Find where the given text appears and provide that cell's center as [X, Y] coordinate. 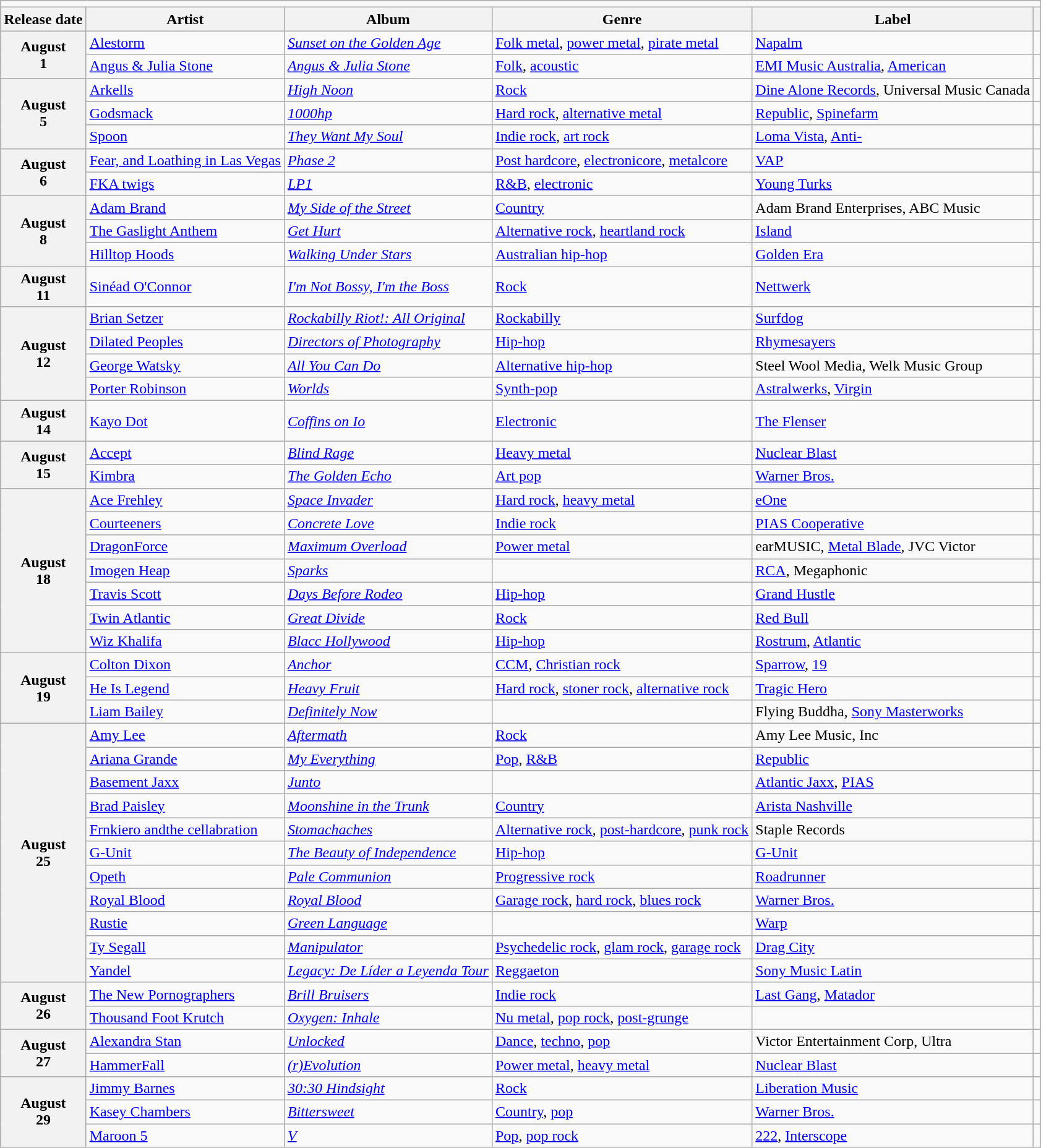
Legacy: De Líder a Leyenda Tour [388, 970]
Dine Alone Records, Universal Music Canada [893, 90]
eOne [893, 500]
August5 [43, 113]
Colton Dixon [185, 664]
Accept [185, 453]
Electronic [622, 421]
Republic [893, 759]
Rockabilly Riot!: All Original [388, 319]
HammerFall [185, 1064]
August26 [43, 1006]
Ty Segall [185, 947]
Synth-pop [622, 389]
Maximum Overload [388, 547]
Fear, and Loathing in Las Vegas [185, 160]
Heavy metal [622, 453]
Post hardcore, electronicore, metalcore [622, 160]
Basement Jaxx [185, 782]
Art pop [622, 476]
August8 [43, 231]
Maroon 5 [185, 1136]
Release date [43, 19]
August19 [43, 688]
Nu metal, pop rock, post-grunge [622, 1017]
Anchor [388, 664]
All You Can Do [388, 366]
Folk, acoustic [622, 66]
Alternative rock, post-hardcore, punk rock [622, 829]
Rockabilly [622, 319]
George Watsky [185, 366]
Brad Paisley [185, 806]
Twin Atlantic [185, 617]
The Beauty of Independence [388, 853]
Pale Communion [388, 876]
The Golden Echo [388, 476]
Sunset on the Golden Age [388, 43]
Island [893, 231]
Porter Robinson [185, 389]
LP1 [388, 184]
Alternative hip-hop [622, 366]
Hilltop Hoods [185, 254]
Kimbra [185, 476]
CCM, Christian rock [622, 664]
1000hp [388, 113]
Liberation Music [893, 1089]
Nettwerk [893, 286]
Power metal, heavy metal [622, 1064]
V [388, 1136]
Bittersweet [388, 1112]
Amy Lee Music, Inc [893, 735]
Drag City [893, 947]
Ariana Grande [185, 759]
My Side of the Street [388, 207]
Garage rock, hard rock, blues rock [622, 900]
Alexandra Stan [185, 1041]
30:30 Hindsight [388, 1089]
He Is Legend [185, 688]
Power metal [622, 547]
Label [893, 19]
August1 [43, 54]
Yandel [185, 970]
August6 [43, 172]
Sinéad O'Connor [185, 286]
My Everything [388, 759]
222, Interscope [893, 1136]
Imogen Heap [185, 570]
Country, pop [622, 1112]
Loma Vista, Anti- [893, 137]
Days Before Rodeo [388, 594]
Spoon [185, 137]
Unlocked [388, 1041]
earMUSIC, Metal Blade, JVC Victor [893, 547]
August27 [43, 1053]
PIAS Cooperative [893, 523]
Get Hurt [388, 231]
RCA, Megaphonic [893, 570]
Staple Records [893, 829]
Pop, pop rock [622, 1136]
Tragic Hero [893, 688]
Hard rock, stoner rock, alternative rock [622, 688]
Rostrum, Atlantic [893, 641]
August25 [43, 854]
Blacc Hollywood [388, 641]
Warp [893, 923]
Thousand Foot Krutch [185, 1017]
Red Bull [893, 617]
Courteeners [185, 523]
Jimmy Barnes [185, 1089]
EMI Music Australia, American [893, 66]
Wiz Khalifa [185, 641]
Sparks [388, 570]
Sony Music Latin [893, 970]
Rustie [185, 923]
August15 [43, 465]
Kayo Dot [185, 421]
Brill Bruisers [388, 994]
Directors of Photography [388, 342]
Genre [622, 19]
Surfdog [893, 319]
The New Pornographers [185, 994]
Godsmack [185, 113]
Dilated Peoples [185, 342]
Artist [185, 19]
Pop, R&B [622, 759]
Oxygen: Inhale [388, 1017]
Sparrow, 19 [893, 664]
They Want My Soul [388, 137]
Golden Era [893, 254]
Definitely Now [388, 712]
Travis Scott [185, 594]
August29 [43, 1112]
Ace Frehley [185, 500]
Steel Wool Media, Welk Music Group [893, 366]
R&B, electronic [622, 184]
Reggaeton [622, 970]
Astralwerks, Virgin [893, 389]
Arista Nashville [893, 806]
High Noon [388, 90]
Green Language [388, 923]
Coffins on Io [388, 421]
VAP [893, 160]
Victor Entertainment Corp, Ultra [893, 1041]
Young Turks [893, 184]
Space Invader [388, 500]
I'm Not Bossy, I'm the Boss [388, 286]
Blind Rage [388, 453]
Last Gang, Matador [893, 994]
Adam Brand [185, 207]
Grand Hustle [893, 594]
Concrete Love [388, 523]
Frnkiero andthe cellabration [185, 829]
Worlds [388, 389]
Stomachaches [388, 829]
August14 [43, 421]
FKA twigs [185, 184]
Roadrunner [893, 876]
Republic, Spinefarm [893, 113]
DragonForce [185, 547]
Moonshine in the Trunk [388, 806]
Aftermath [388, 735]
Opeth [185, 876]
Junto [388, 782]
Psychedelic rock, glam rock, garage rock [622, 947]
Great Divide [388, 617]
Napalm [893, 43]
Flying Buddha, Sony Masterworks [893, 712]
Liam Bailey [185, 712]
Arkells [185, 90]
Phase 2 [388, 160]
Album [388, 19]
Australian hip-hop [622, 254]
Heavy Fruit [388, 688]
Rhymesayers [893, 342]
Indie rock, art rock [622, 137]
August12 [43, 354]
Kasey Chambers [185, 1112]
The Flenser [893, 421]
Walking Under Stars [388, 254]
August11 [43, 286]
Alternative rock, heartland rock [622, 231]
Hard rock, alternative metal [622, 113]
Alestorm [185, 43]
Manipulator [388, 947]
Brian Setzer [185, 319]
Progressive rock [622, 876]
Adam Brand Enterprises, ABC Music [893, 207]
Folk metal, power metal, pirate metal [622, 43]
Hard rock, heavy metal [622, 500]
The Gaslight Anthem [185, 231]
Dance, techno, pop [622, 1041]
Amy Lee [185, 735]
August18 [43, 570]
Atlantic Jaxx, PIAS [893, 782]
(r)Evolution [388, 1064]
